Detect which cell encompasses the target text, then output its (X, Y) center coordinate. 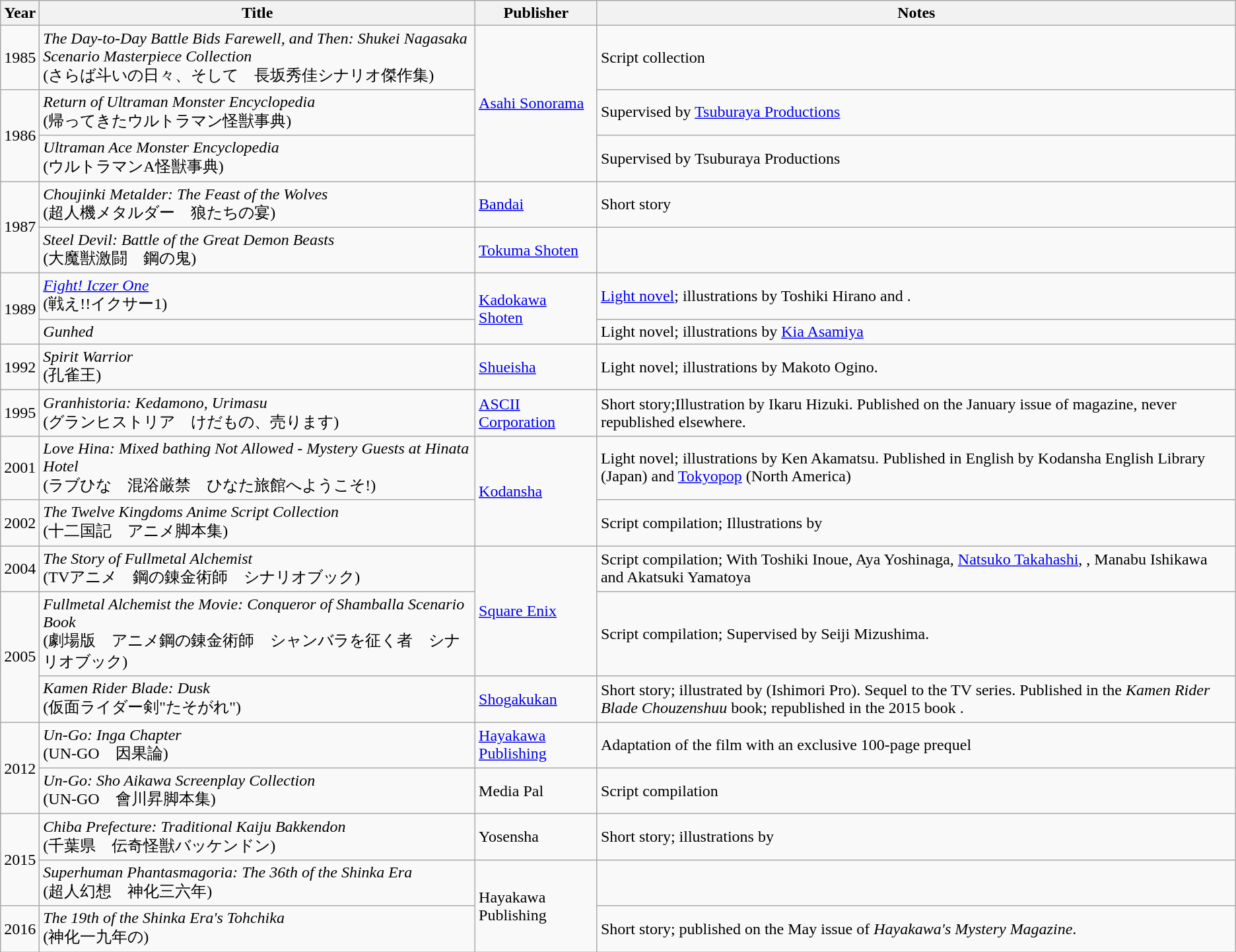
Light novel; illustrations by Kia Asamiya (916, 331)
Script collection (916, 58)
Short story; illustrations by (916, 837)
1992 (20, 367)
ASCII Corporation (536, 413)
Chiba Prefecture: Traditional Kaiju Bakkendon(千葉県 伝奇怪獣バッケンドン) (257, 837)
Short story; published on the May issue of Hayakawa's Mystery Magazine. (916, 929)
1995 (20, 413)
Shogakukan (536, 699)
Return of Ultraman Monster Encyclopedia(帰ってきたウルトラマン怪獣事典) (257, 112)
Script compilation; With Toshiki Inoue, Aya Yoshinaga, Natsuko Takahashi, , Manabu Ishikawa and Akatsuki Yamatoya (916, 568)
Shueisha (536, 367)
Un-Go: Inga Chapter(UN-GO 因果論) (257, 745)
Title (257, 13)
The Story of Fullmetal Alchemist(TVアニメ 鋼の錬金術師 シナリオブック) (257, 568)
Love Hina: Mixed bathing Not Allowed - Mystery Guests at Hinata Hotel(ラブひな 混浴厳禁 ひなた旅館へようこそ!) (257, 467)
Script compilation; Supervised by Seiji Mizushima. (916, 634)
Kodansha (536, 491)
Spirit Warrior(孔雀王) (257, 367)
Short story (916, 204)
Kadokawa Shoten (536, 309)
Media Pal (536, 791)
Superhuman Phantasmagoria: The 36th of the Shinka Era(超人幻想 神化三六年) (257, 883)
Choujinki Metalder: The Feast of the Wolves(超人機メタルダー 狼たちの宴) (257, 204)
Light novel; illustrations by Ken Akamatsu. Published in English by Kodansha English Library (Japan) and Tokyopop (North America) (916, 467)
The 19th of the Shinka Era's Tohchika(神化一九年の) (257, 929)
Adaptation of the film with an exclusive 100-page prequel (916, 745)
Script compilation (916, 791)
2016 (20, 929)
Publisher (536, 13)
Light novel; illustrations by Makoto Ogino. (916, 367)
Steel Devil: Battle of the Great Demon Beasts(大魔獣激闘 鋼の鬼) (257, 250)
2015 (20, 860)
Gunhed (257, 331)
2004 (20, 568)
Kamen Rider Blade: Dusk(仮面ライダー剣"たそがれ") (257, 699)
Un-Go: Sho Aikawa Screenplay Collection(UN-GO 會川昇脚本集) (257, 791)
The Twelve Kingdoms Anime Script Collection(十二国記 アニメ脚本集) (257, 523)
Fullmetal Alchemist the Movie: Conqueror of Shamballa Scenario Book(劇場版 アニメ鋼の錬金術師 シャンバラを征く者 シナリオブック) (257, 634)
Year (20, 13)
Square Enix (536, 611)
2012 (20, 768)
Ultraman Ace Monster Encyclopedia(ウルトラマンA怪獣事典) (257, 158)
Notes (916, 13)
Bandai (536, 204)
Fight! Iczer One(戦え!!イクサー1) (257, 296)
Script compilation; Illustrations by (916, 523)
Granhistoria: Kedamono, Urimasu(グランヒストリア けだもの、売ります) (257, 413)
Short story;Illustration by Ikaru Hizuki. Published on the January issue of magazine, never republished elsewhere. (916, 413)
2002 (20, 523)
Light novel; illustrations by Toshiki Hirano and . (916, 296)
2005 (20, 657)
1986 (20, 135)
Asahi Sonorama (536, 104)
Yosensha (536, 837)
The Day-to-Day Battle Bids Farewell, and Then: Shukei Nagasaka Scenario Masterpiece Collection(さらば斗いの日々、そして 長坂秀佳シナリオ傑作集) (257, 58)
1985 (20, 58)
1987 (20, 227)
Tokuma Shoten (536, 250)
1989 (20, 309)
2001 (20, 467)
